Pinpoint the cell where the given text exists, returning its [X, Y] midpoint coordinate. 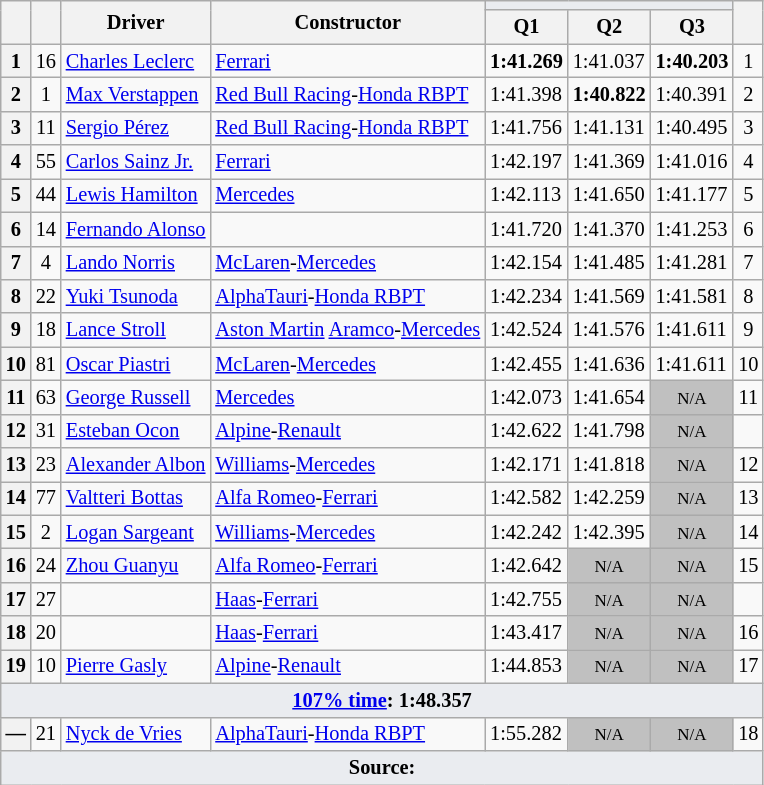
1:42.524 [526, 330]
Logan Sargeant [136, 532]
1:43.417 [526, 633]
27 [46, 599]
1:41.177 [692, 195]
1:41.253 [692, 229]
19 [16, 666]
24 [46, 565]
1:41.131 [610, 128]
1:41.370 [610, 229]
21 [46, 734]
77 [46, 498]
1:42.113 [526, 195]
1:41.636 [610, 364]
Alexander Albon [136, 465]
Zhou Guanyu [136, 565]
1:40.495 [692, 128]
Q3 [692, 27]
31 [46, 431]
1:41.581 [692, 296]
1:41.269 [526, 61]
55 [46, 162]
Esteban Ocon [136, 431]
1:42.197 [526, 162]
Driver [136, 22]
1:41.281 [692, 263]
1:42.755 [526, 599]
Lewis Hamilton [136, 195]
1:55.282 [526, 734]
Lance Stroll [136, 330]
1:41.576 [610, 330]
Oscar Piastri [136, 364]
1:41.756 [526, 128]
1:42.582 [526, 498]
1:42.154 [526, 263]
1:40.822 [610, 94]
Lando Norris [136, 263]
— [16, 734]
1:41.485 [610, 263]
1:41.798 [610, 431]
1:41.369 [610, 162]
Nyck de Vries [136, 734]
23 [46, 465]
Fernando Alonso [136, 229]
1:44.853 [526, 666]
1:42.073 [526, 397]
63 [46, 397]
1:41.569 [610, 296]
1:42.259 [610, 498]
1:42.171 [526, 465]
1:42.642 [526, 565]
Sergio Pérez [136, 128]
1:40.203 [692, 61]
1:41.398 [526, 94]
Pierre Gasly [136, 666]
1:41.016 [692, 162]
1:42.622 [526, 431]
1:41.037 [610, 61]
Yuki Tsunoda [136, 296]
Carlos Sainz Jr. [136, 162]
1:42.234 [526, 296]
1:41.654 [610, 397]
1:42.395 [610, 532]
44 [46, 195]
1:41.650 [610, 195]
Source: [382, 767]
20 [46, 633]
1:42.242 [526, 532]
107% time: 1:48.357 [382, 700]
1:41.720 [526, 229]
1:40.391 [692, 94]
George Russell [136, 397]
1:41.818 [610, 465]
Q1 [526, 27]
Max Verstappen [136, 94]
Constructor [348, 22]
Aston Martin Aramco-Mercedes [348, 330]
Valtteri Bottas [136, 498]
22 [46, 296]
Charles Leclerc [136, 61]
1:42.455 [526, 364]
81 [46, 364]
Q2 [610, 27]
